Provide the [x, y] coordinate of the cell's center where the given text is located.  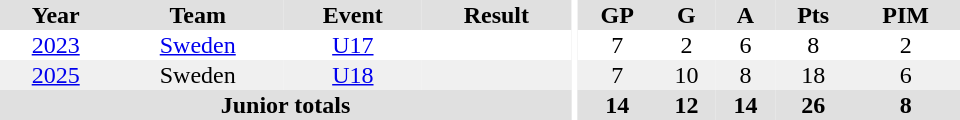
PIM [906, 15]
Team [198, 15]
Junior totals [286, 105]
U18 [353, 75]
2025 [56, 75]
2023 [56, 45]
Pts [813, 15]
12 [686, 105]
18 [813, 75]
G [686, 15]
Result [496, 15]
10 [686, 75]
U17 [353, 45]
A [746, 15]
Event [353, 15]
26 [813, 105]
Year [56, 15]
GP [618, 15]
